Find where the given text appears and provide that cell's center as (x, y) coordinate. 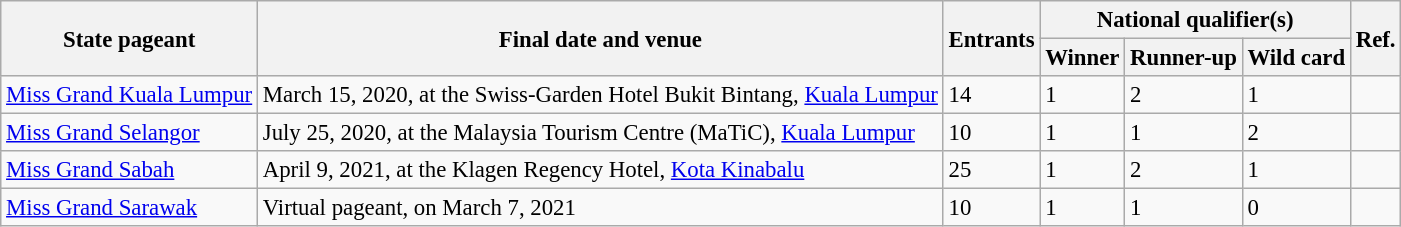
0 (1296, 208)
Miss Grand Sarawak (130, 208)
April 9, 2021, at the Klagen Regency Hotel, Kota Kinabalu (600, 170)
Entrants (992, 38)
Wild card (1296, 58)
Miss Grand Sabah (130, 170)
Winner (1082, 58)
July 25, 2020, at the Malaysia Tourism Centre (MaTiC), Kuala Lumpur (600, 133)
Ref. (1375, 38)
25 (992, 170)
Virtual pageant, on March 7, 2021 (600, 208)
State pageant (130, 38)
National qualifier(s) (1196, 20)
March 15, 2020, at the Swiss-Garden Hotel Bukit Bintang, Kuala Lumpur (600, 95)
Miss Grand Kuala Lumpur (130, 95)
Final date and venue (600, 38)
Runner-up (1184, 58)
Miss Grand Selangor (130, 133)
14 (992, 95)
